Output the [x, y] coordinate of the center of the cell containing the given text.  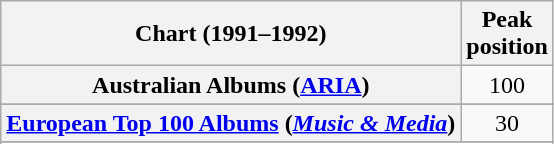
European Top 100 Albums (Music & Media) [231, 123]
Peakposition [507, 34]
100 [507, 85]
Chart (1991–1992) [231, 34]
Australian Albums (ARIA) [231, 85]
30 [507, 123]
